Identify which cell holds the provided text, then report its (X, Y) central coordinate. 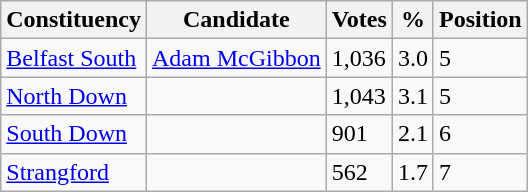
% (412, 20)
1,036 (359, 58)
1,043 (359, 96)
Strangford (74, 172)
North Down (74, 96)
6 (480, 134)
7 (480, 172)
Belfast South (74, 58)
South Down (74, 134)
Constituency (74, 20)
Votes (359, 20)
Position (480, 20)
3.0 (412, 58)
901 (359, 134)
Candidate (236, 20)
1.7 (412, 172)
2.1 (412, 134)
562 (359, 172)
Adam McGibbon (236, 58)
3.1 (412, 96)
